Scan for the cell matching the given text and deliver its [x, y] coordinate at center. 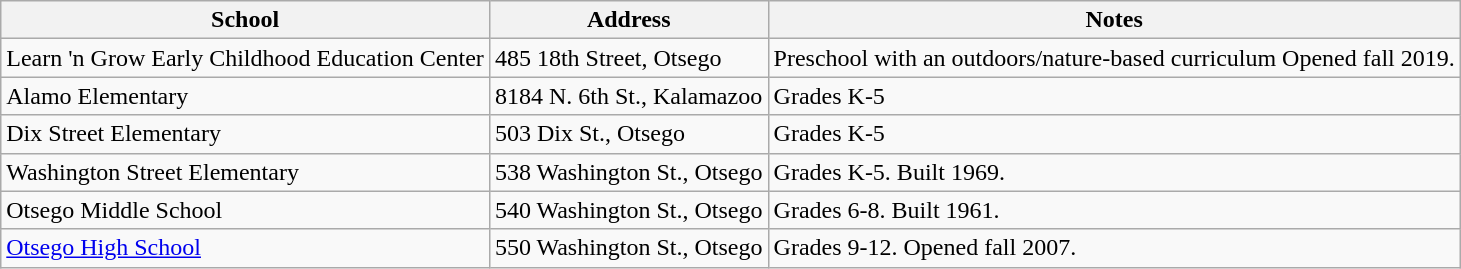
503 Dix St., Otsego [628, 134]
School [246, 20]
Learn 'n Grow Early Childhood Education Center [246, 58]
Dix Street Elementary [246, 134]
8184 N. 6th St., Kalamazoo [628, 96]
Grades K-5. Built 1969. [1114, 172]
Grades 9-12. Opened fall 2007. [1114, 248]
485 18th Street, Otsego [628, 58]
Alamo Elementary [246, 96]
Washington Street Elementary [246, 172]
Notes [1114, 20]
Address [628, 20]
550 Washington St., Otsego [628, 248]
Otsego High School [246, 248]
538 Washington St., Otsego [628, 172]
Grades 6-8. Built 1961. [1114, 210]
Preschool with an outdoors/nature-based curriculum Opened fall 2019. [1114, 58]
540 Washington St., Otsego [628, 210]
Otsego Middle School [246, 210]
